Identify which cell holds the provided text, then report its [x, y] central coordinate. 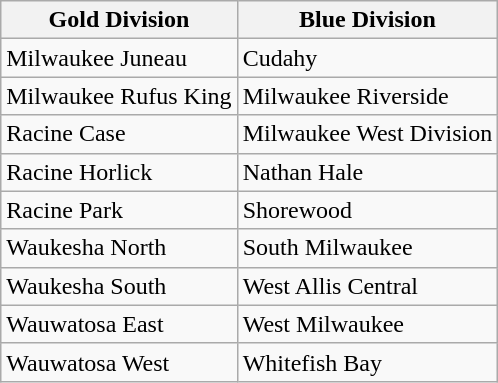
Shorewood [368, 210]
West Milwaukee [368, 324]
Wauwatosa West [119, 362]
Racine Horlick [119, 172]
Racine Case [119, 134]
Waukesha South [119, 286]
West Allis Central [368, 286]
Nathan Hale [368, 172]
Racine Park [119, 210]
Wauwatosa East [119, 324]
Gold Division [119, 20]
Cudahy [368, 58]
Waukesha North [119, 248]
Milwaukee West Division [368, 134]
Milwaukee Juneau [119, 58]
Milwaukee Rufus King [119, 96]
Blue Division [368, 20]
South Milwaukee [368, 248]
Milwaukee Riverside [368, 96]
Whitefish Bay [368, 362]
